Determine the [X, Y] coordinate at the center of the cell enclosing the given text.  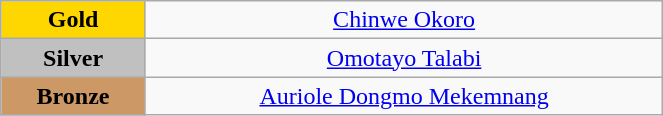
Omotayo Talabi [404, 58]
Bronze [74, 96]
Silver [74, 58]
Gold [74, 20]
Auriole Dongmo Mekemnang [404, 96]
Chinwe Okoro [404, 20]
